Pinpoint the cell where the given text exists, returning its [X, Y] midpoint coordinate. 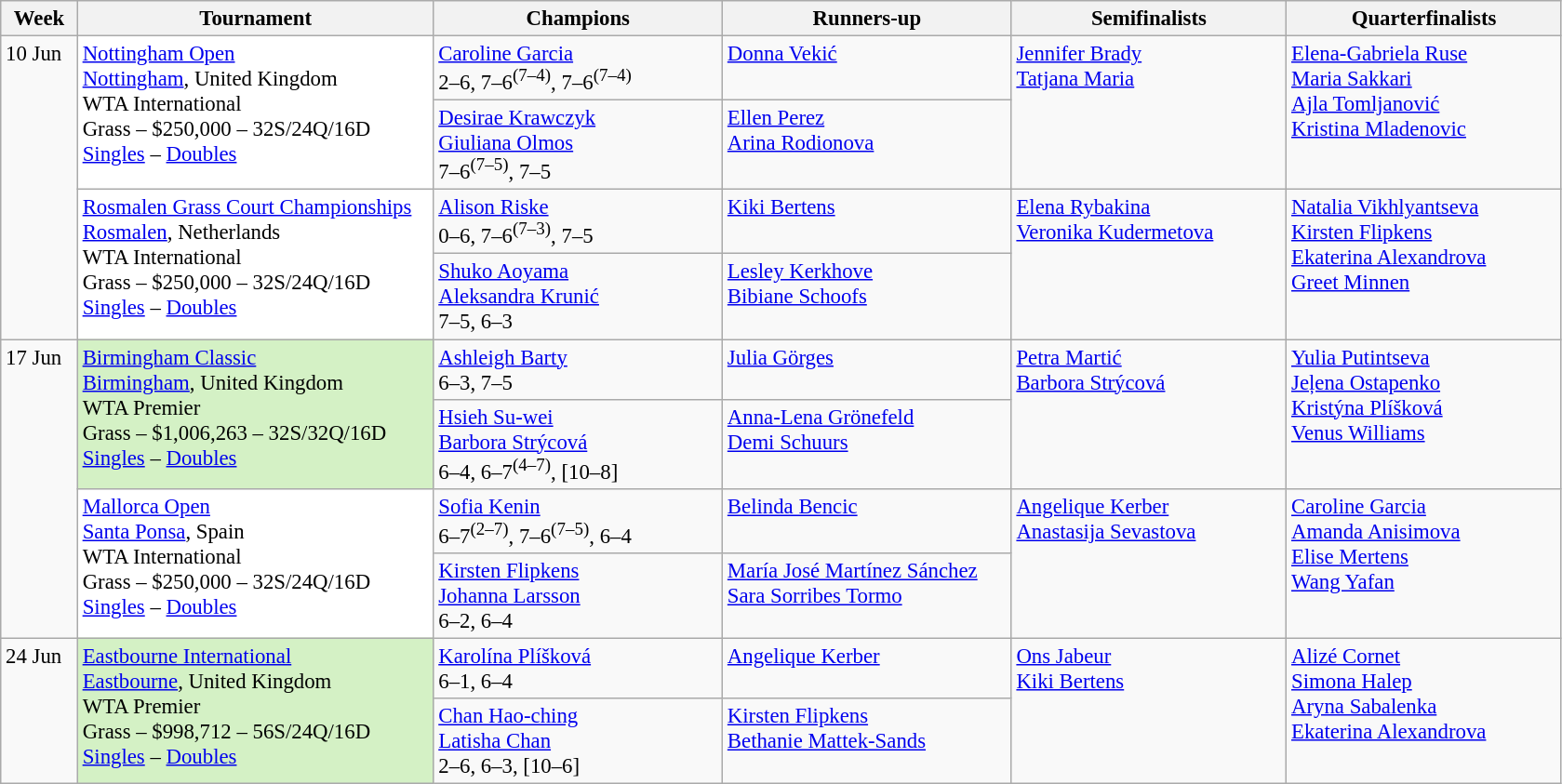
Desirae Krawczyk Giuliana Olmos 7–6(7–5), 7–5 [579, 145]
17 Jun [39, 489]
Angelique Kerber [867, 668]
Rosmalen Grass Court Championships Rosmalen, NetherlandsWTA InternationalGrass – $250,000 – 32S/24Q/16DSingles – Doubles [255, 264]
Natalia Vikhlyantseva Kirsten Flipkens Ekaterina Alexandrova Greet Minnen [1424, 264]
Tournament [255, 19]
Elena-Gabriela Ruse Maria Sakkari Ajla Tomljanović Kristina Mladenovic [1424, 113]
Chan Hao-ching Latisha Chan 2–6, 6–3, [10–6] [579, 741]
Julia Görges [867, 370]
Elena Rybakina Veronika Kudermetova [1149, 264]
Champions [579, 19]
Ashleigh Barty 6–3, 7–5 [579, 370]
Runners-up [867, 19]
Shuko Aoyama Aleksandra Krunić 7–5, 6–3 [579, 297]
Caroline Garcia Amanda Anisimova Elise Mertens Wang Yafan [1424, 564]
Donna Vekić [867, 69]
Week [39, 19]
Birmingham Classic Birmingham, United KingdomWTA PremierGrass – $1,006,263 – 32S/32Q/16DSingles – Doubles [255, 415]
Quarterfinalists [1424, 19]
24 Jun [39, 711]
Mallorca Open Santa Ponsa, SpainWTA InternationalGrass – $250,000 – 32S/24Q/16DSingles – Doubles [255, 564]
Sofia Kenin 6–7(2–7), 7–6(7–5), 6–4 [579, 521]
Kirsten Flipkens Bethanie Mattek-Sands [867, 741]
Alison Riske 0–6, 7–6(7–3), 7–5 [579, 221]
María José Martínez Sánchez Sara Sorribes Tormo [867, 596]
Kiki Bertens [867, 221]
Lesley Kerkhove Bibiane Schoofs [867, 297]
Kirsten Flipkens Johanna Larsson 6–2, 6–4 [579, 596]
Belinda Bencic [867, 521]
Anna-Lena Grönefeld Demi Schuurs [867, 444]
Hsieh Su-wei Barbora Strýcová 6–4, 6–7(4–7), [10–8] [579, 444]
Semifinalists [1149, 19]
Petra Martić Barbora Strýcová [1149, 415]
10 Jun [39, 188]
Alizé Cornet Simona Halep Aryna Sabalenka Ekaterina Alexandrova [1424, 711]
Karolína Plíšková 6–1, 6–4 [579, 668]
Jennifer Brady Tatjana Maria [1149, 113]
Yulia Putintseva Jeļena Ostapenko Kristýna Plíšková Venus Williams [1424, 415]
Caroline Garcia 2–6, 7–6(7–4), 7–6(7–4) [579, 69]
Ons Jabeur Kiki Bertens [1149, 711]
Angelique Kerber Anastasija Sevastova [1149, 564]
Ellen Perez Arina Rodionova [867, 145]
Eastbourne International Eastbourne, United KingdomWTA PremierGrass – $998,712 – 56S/24Q/16DSingles – Doubles [255, 711]
Nottingham Open Nottingham, United KingdomWTA InternationalGrass – $250,000 – 32S/24Q/16DSingles – Doubles [255, 113]
